Search for the cell housing the specified text and yield its (x, y) center coordinate. 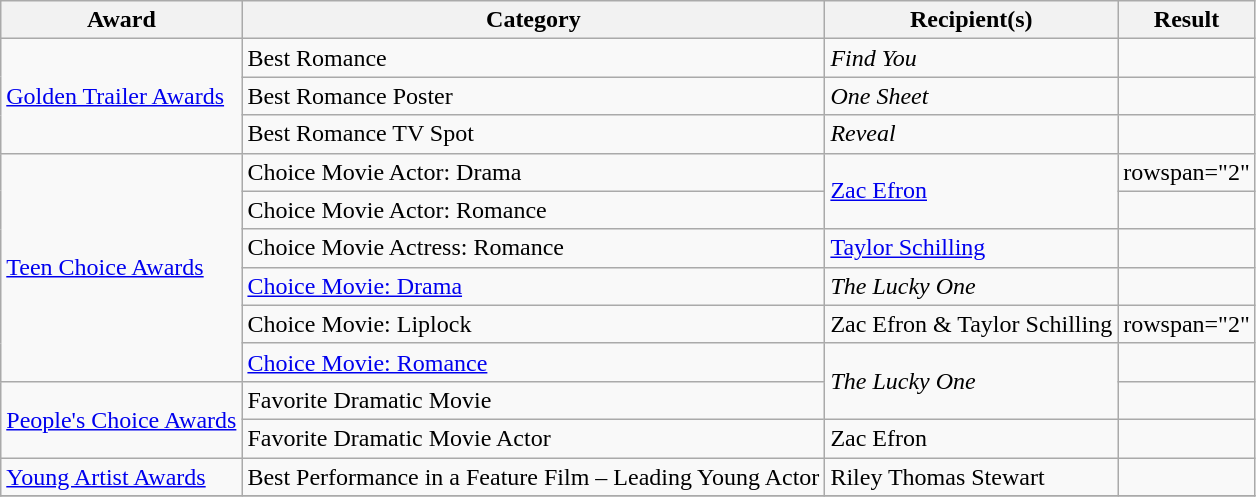
Taylor Schilling (972, 248)
Best Romance Poster (534, 96)
Favorite Dramatic Movie Actor (534, 438)
Choice Movie: Drama (534, 286)
Golden Trailer Awards (122, 96)
People's Choice Awards (122, 419)
Reveal (972, 134)
One Sheet (972, 96)
Choice Movie: Liplock (534, 324)
Find You (972, 58)
Result (1187, 20)
Zac Efron & Taylor Schilling (972, 324)
Recipient(s) (972, 20)
Best Performance in a Feature Film – Leading Young Actor (534, 477)
Best Romance TV Spot (534, 134)
Favorite Dramatic Movie (534, 400)
Choice Movie Actor: Drama (534, 172)
Young Artist Awards (122, 477)
Category (534, 20)
Choice Movie Actress: Romance (534, 248)
Choice Movie Actor: Romance (534, 210)
Teen Choice Awards (122, 267)
Best Romance (534, 58)
Riley Thomas Stewart (972, 477)
Choice Movie: Romance (534, 362)
Award (122, 20)
